Search for the cell housing the specified text and yield its [X, Y] center coordinate. 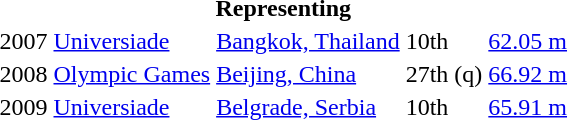
Bangkok, Thailand [308, 41]
Olympic Games [132, 74]
Universiade [132, 41]
Beijing, China [308, 74]
27th (q) [444, 74]
10th [444, 41]
